Search for the cell housing the specified text and yield its (x, y) center coordinate. 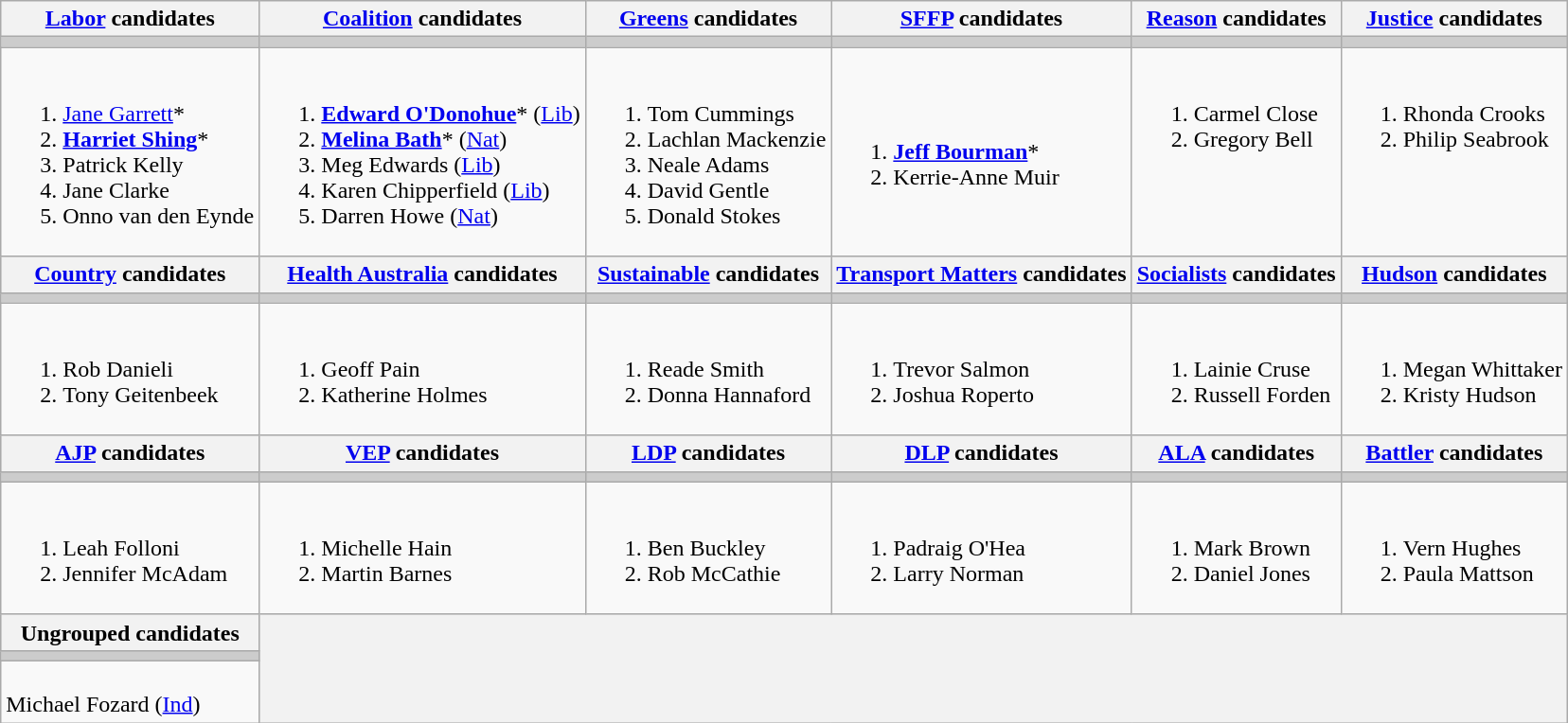
Tom CummingsLachlan MackenzieNeale AdamsDavid GentleDonald Stokes (708, 151)
Padraig O'HeaLarry Norman (981, 548)
Country candidates (131, 274)
Health Australia candidates (422, 274)
Reade SmithDonna Hannaford (708, 369)
Megan WhittakerKristy Hudson (1454, 369)
Carmel CloseGregory Bell (1237, 151)
Edward O'Donohue* (Lib)Melina Bath* (Nat)Meg Edwards (Lib)Karen Chipperfield (Lib)Darren Howe (Nat) (422, 151)
Labor candidates (131, 19)
Michael Fozard (Ind) (131, 691)
Ungrouped candidates (131, 632)
Reason candidates (1237, 19)
ALA candidates (1237, 453)
Vern HughesPaula Mattson (1454, 548)
Leah FolloniJennifer McAdam (131, 548)
Rob DanieliTony Geitenbeek (131, 369)
Trevor SalmonJoshua Roperto (981, 369)
Battler candidates (1454, 453)
Jane Garrett*Harriet Shing*Patrick KellyJane ClarkeOnno van den Eynde (131, 151)
Sustainable candidates (708, 274)
Hudson candidates (1454, 274)
Geoff PainKatherine Holmes (422, 369)
Greens candidates (708, 19)
Mark BrownDaniel Jones (1237, 548)
Michelle HainMartin Barnes (422, 548)
Lainie CruseRussell Forden (1237, 369)
LDP candidates (708, 453)
Justice candidates (1454, 19)
VEP candidates (422, 453)
Ben BuckleyRob McCathie (708, 548)
Rhonda CrooksPhilip Seabrook (1454, 151)
AJP candidates (131, 453)
Coalition candidates (422, 19)
Socialists candidates (1237, 274)
SFFP candidates (981, 19)
Transport Matters candidates (981, 274)
Jeff Bourman*Kerrie-Anne Muir (981, 151)
DLP candidates (981, 453)
